From the cell containing the given text, extract its center point as (x, y) coordinate. 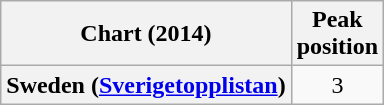
3 (337, 85)
Peakposition (337, 34)
Sweden (Sverigetopplistan) (146, 85)
Chart (2014) (146, 34)
